Output the [X, Y] coordinate of the center of the cell containing the given text.  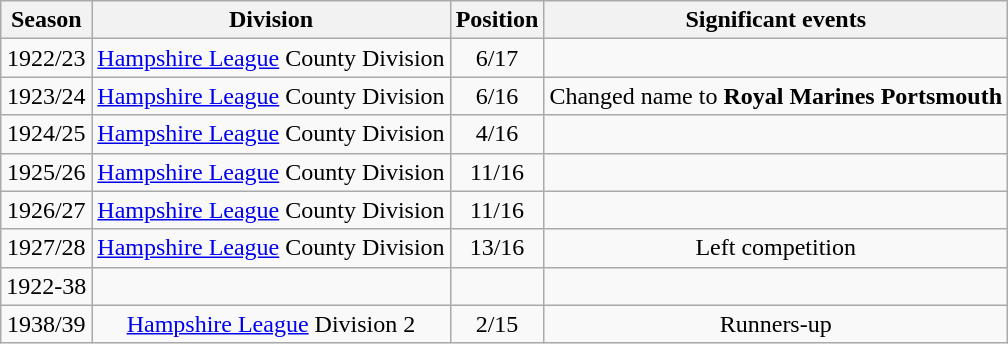
Division [271, 20]
2/15 [497, 324]
1926/27 [46, 210]
1924/25 [46, 134]
Changed name to Royal Marines Portsmouth [776, 96]
1922/23 [46, 58]
1923/24 [46, 96]
1927/28 [46, 248]
Runners-up [776, 324]
13/16 [497, 248]
Position [497, 20]
Significant events [776, 20]
6/16 [497, 96]
Hampshire League Division 2 [271, 324]
Left competition [776, 248]
6/17 [497, 58]
Season [46, 20]
1922-38 [46, 286]
1938/39 [46, 324]
1925/26 [46, 172]
4/16 [497, 134]
